Return [x, y] of the center of cell containing provided text 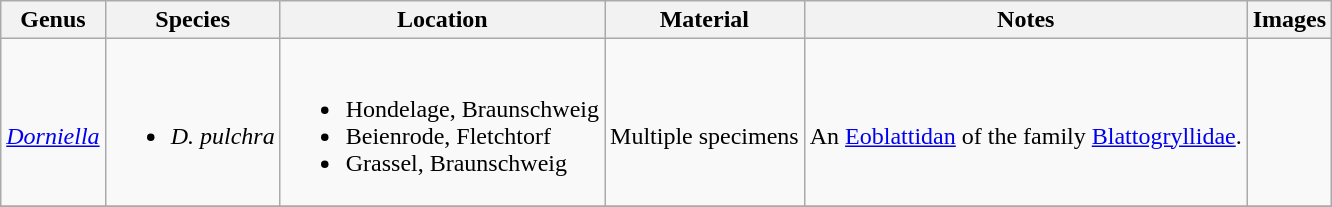
Material [705, 20]
Species [192, 20]
Notes [1026, 20]
D. pulchra [192, 122]
An Eoblattidan of the family Blattogryllidae. [1026, 122]
Hondelage, BraunschweigBeienrode, FletchtorfGrassel, Braunschweig [442, 122]
Images [1289, 20]
Multiple specimens [705, 122]
Genus [53, 20]
Dorniella [53, 122]
Location [442, 20]
